Capture the cell that displays the provided text and extract its [X, Y] central coordinate. 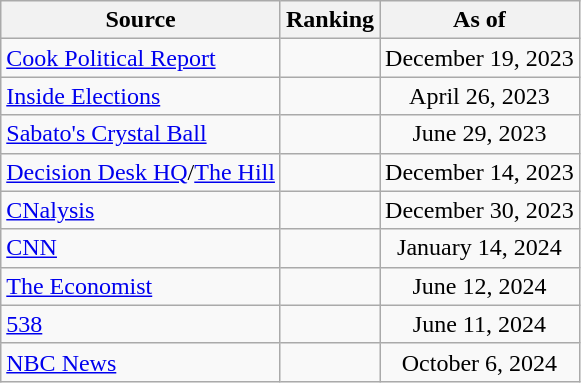
June 11, 2024 [480, 324]
Ranking [330, 20]
December 14, 2023 [480, 172]
June 29, 2023 [480, 134]
December 30, 2023 [480, 210]
CNalysis [141, 210]
Sabato's Crystal Ball [141, 134]
538 [141, 324]
April 26, 2023 [480, 96]
Decision Desk HQ/The Hill [141, 172]
Inside Elections [141, 96]
NBC News [141, 362]
Source [141, 20]
As of [480, 20]
The Economist [141, 286]
June 12, 2024 [480, 286]
Cook Political Report [141, 58]
CNN [141, 248]
December 19, 2023 [480, 58]
January 14, 2024 [480, 248]
October 6, 2024 [480, 362]
